Extract the (X, Y) coordinate from the center of the cell holding the provided text.  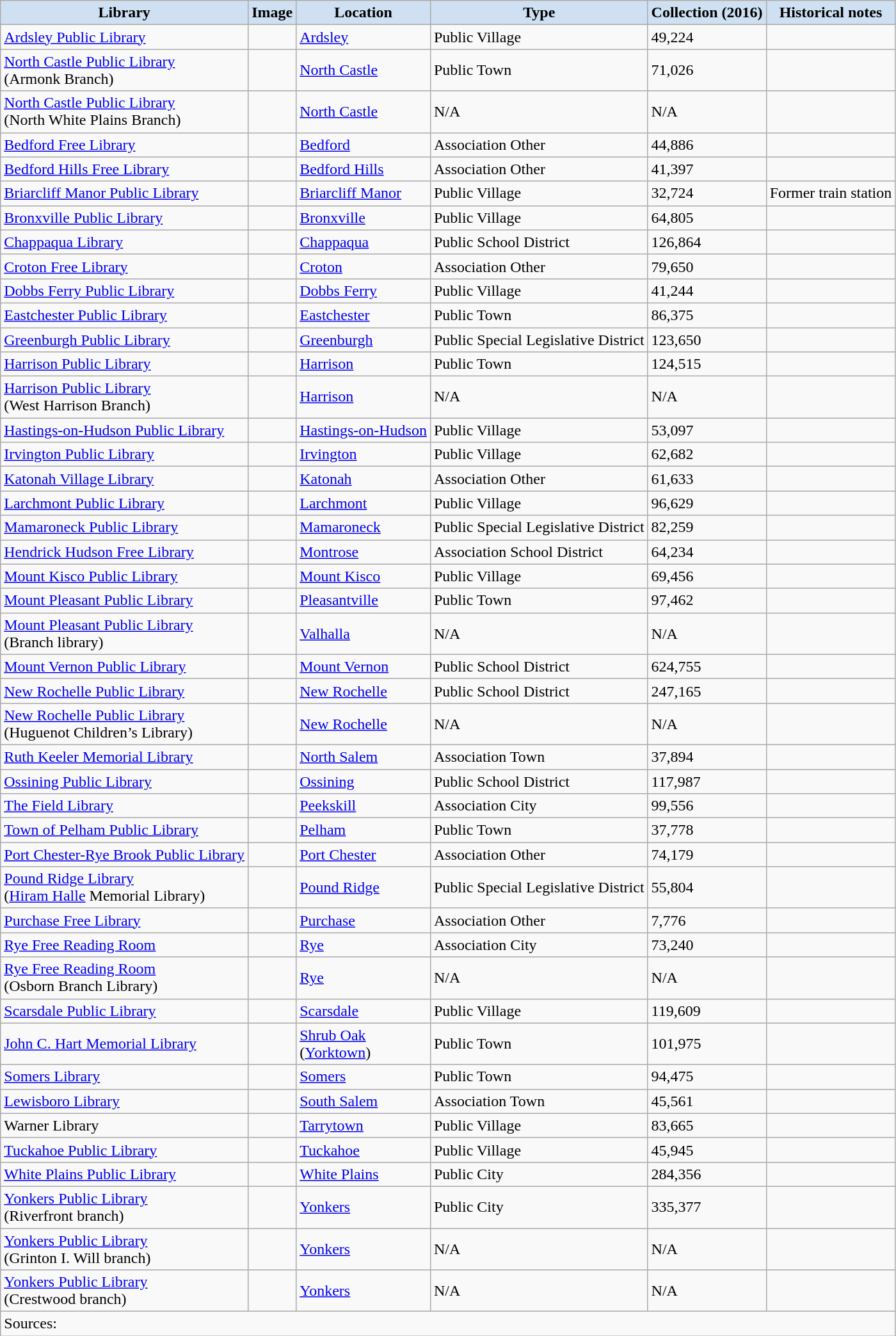
Harrison Public Library (124, 364)
Former train station (831, 193)
Bronxville Public Library (124, 218)
45,561 (707, 1101)
97,462 (707, 600)
White Plains (364, 1174)
Tarrytown (364, 1125)
Scarsdale (364, 1011)
Ossining (364, 782)
Peekskill (364, 806)
96,629 (707, 503)
South Salem (364, 1101)
119,609 (707, 1011)
Pound Ridge Library(Hiram Halle Memorial Library) (124, 887)
Greenburgh Public Library (124, 340)
45,945 (707, 1150)
Chappaqua (364, 242)
Bronxville (364, 218)
Croton Free Library (124, 266)
Somers Library (124, 1077)
Yonkers Public Library(Grinton I. Will branch) (124, 1248)
Purchase (364, 921)
Location (364, 13)
Mount Kisco Public Library (124, 576)
Rye Free Reading Room (124, 945)
Croton (364, 266)
101,975 (707, 1043)
Warner Library (124, 1125)
Image (273, 13)
North Castle Public Library(Armonk Branch) (124, 70)
41,244 (707, 291)
94,475 (707, 1077)
117,987 (707, 782)
Tuckahoe (364, 1150)
124,515 (707, 364)
Briarcliff Manor Public Library (124, 193)
73,240 (707, 945)
Tuckahoe Public Library (124, 1150)
Mamaroneck Public Library (124, 527)
Port Chester (364, 855)
The Field Library (124, 806)
82,259 (707, 527)
Ossining Public Library (124, 782)
North Salem (364, 757)
7,776 (707, 921)
Eastchester Public Library (124, 315)
32,724 (707, 193)
335,377 (707, 1207)
Larchmont (364, 503)
37,778 (707, 830)
Port Chester-Rye Brook Public Library (124, 855)
Rye Free Reading Room(Osborn Branch Library) (124, 978)
Briarcliff Manor (364, 193)
Bedford Free Library (124, 145)
Greenburgh (364, 340)
Dobbs Ferry (364, 291)
247,165 (707, 691)
79,650 (707, 266)
Sources: (448, 1324)
Bedford Hills (364, 169)
Mount Pleasant Public Library(Branch library) (124, 634)
64,805 (707, 218)
Pleasantville (364, 600)
Mount Pleasant Public Library (124, 600)
53,097 (707, 430)
Shrub Oak(Yorktown) (364, 1043)
126,864 (707, 242)
Katonah Village Library (124, 479)
Hendrick Hudson Free Library (124, 552)
Mount Vernon Public Library (124, 666)
74,179 (707, 855)
41,397 (707, 169)
Type (539, 13)
Library (124, 13)
Hastings-on-Hudson Public Library (124, 430)
Hastings-on-Hudson (364, 430)
Ardsley (364, 37)
Yonkers Public Library(Crestwood branch) (124, 1291)
North Castle Public Library(North White Plains Branch) (124, 111)
44,886 (707, 145)
Bedford Hills Free Library (124, 169)
71,026 (707, 70)
Ardsley Public Library (124, 37)
New Rochelle Public Library(Huguenot Children’s Library) (124, 723)
Pound Ridge (364, 887)
284,356 (707, 1174)
New Rochelle Public Library (124, 691)
Montrose (364, 552)
Historical notes (831, 13)
Town of Pelham Public Library (124, 830)
Scarsdale Public Library (124, 1011)
37,894 (707, 757)
99,556 (707, 806)
624,755 (707, 666)
55,804 (707, 887)
49,224 (707, 37)
Association School District (539, 552)
White Plains Public Library (124, 1174)
Mamaroneck (364, 527)
Irvington (364, 455)
64,234 (707, 552)
Eastchester (364, 315)
83,665 (707, 1125)
John C. Hart Memorial Library (124, 1043)
Collection (2016) (707, 13)
Katonah (364, 479)
61,633 (707, 479)
Chappaqua Library (124, 242)
Irvington Public Library (124, 455)
86,375 (707, 315)
Purchase Free Library (124, 921)
123,650 (707, 340)
Somers (364, 1077)
Larchmont Public Library (124, 503)
Bedford (364, 145)
62,682 (707, 455)
Dobbs Ferry Public Library (124, 291)
Lewisboro Library (124, 1101)
Valhalla (364, 634)
69,456 (707, 576)
Yonkers Public Library(Riverfront branch) (124, 1207)
Ruth Keeler Memorial Library (124, 757)
Mount Kisco (364, 576)
Harrison Public Library(West Harrison Branch) (124, 397)
Pelham (364, 830)
Mount Vernon (364, 666)
